Search for the cell housing the specified text and yield its [X, Y] center coordinate. 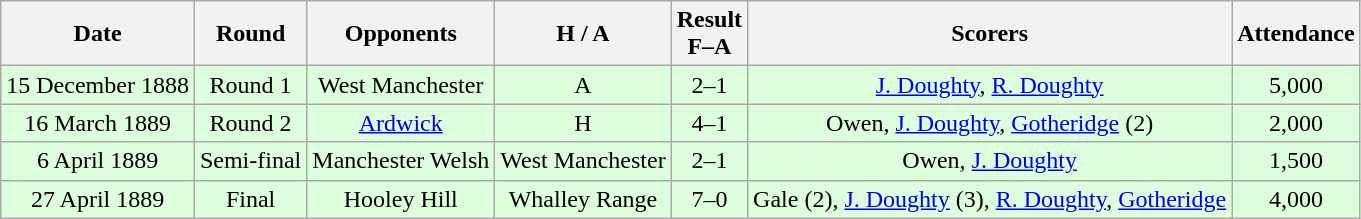
Owen, J. Doughty, Gotheridge (2) [990, 123]
Final [250, 199]
Whalley Range [583, 199]
27 April 1889 [98, 199]
Opponents [401, 34]
Gale (2), J. Doughty (3), R. Doughty, Gotheridge [990, 199]
Ardwick [401, 123]
5,000 [1296, 85]
4–1 [709, 123]
1,500 [1296, 161]
2,000 [1296, 123]
A [583, 85]
16 March 1889 [98, 123]
ResultF–A [709, 34]
J. Doughty, R. Doughty [990, 85]
6 April 1889 [98, 161]
Round 2 [250, 123]
Attendance [1296, 34]
H [583, 123]
15 December 1888 [98, 85]
Round 1 [250, 85]
Semi-final [250, 161]
Owen, J. Doughty [990, 161]
7–0 [709, 199]
Round [250, 34]
Date [98, 34]
4,000 [1296, 199]
Manchester Welsh [401, 161]
Hooley Hill [401, 199]
Scorers [990, 34]
H / A [583, 34]
